Capture the cell that displays the provided text and extract its [X, Y] central coordinate. 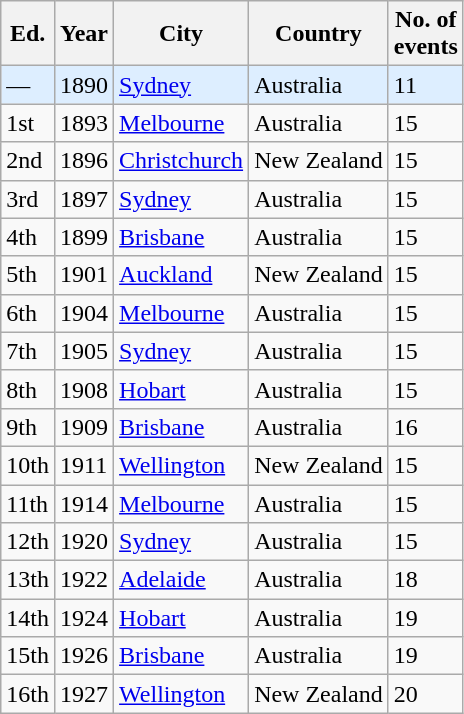
1911 [84, 465]
1927 [84, 694]
15th [28, 656]
16 [426, 427]
8th [28, 389]
7th [28, 351]
4th [28, 237]
1893 [84, 123]
1908 [84, 389]
2nd [28, 161]
16th [28, 694]
1890 [84, 85]
Country [319, 34]
20 [426, 694]
18 [426, 580]
— [28, 85]
1924 [84, 618]
5th [28, 275]
1922 [84, 580]
1909 [84, 427]
1914 [84, 503]
Auckland [182, 275]
13th [28, 580]
1904 [84, 313]
11 [426, 85]
1901 [84, 275]
1926 [84, 656]
6th [28, 313]
1899 [84, 237]
12th [28, 542]
10th [28, 465]
Year [84, 34]
1905 [84, 351]
Adelaide [182, 580]
City [182, 34]
No. ofevents [426, 34]
Christchurch [182, 161]
1920 [84, 542]
9th [28, 427]
1897 [84, 199]
1st [28, 123]
14th [28, 618]
1896 [84, 161]
Ed. [28, 34]
11th [28, 503]
3rd [28, 199]
